Pinpoint the cell where the given text exists, returning its (X, Y) midpoint coordinate. 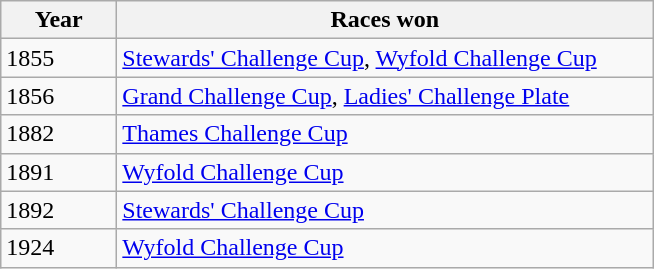
Races won (385, 20)
Grand Challenge Cup, Ladies' Challenge Plate (385, 96)
1891 (59, 172)
1855 (59, 58)
1856 (59, 96)
Year (59, 20)
1924 (59, 248)
Stewards' Challenge Cup (385, 210)
Stewards' Challenge Cup, Wyfold Challenge Cup (385, 58)
1892 (59, 210)
Thames Challenge Cup (385, 134)
1882 (59, 134)
